Provide the (X, Y) coordinate of the cell's center where the given text is located.  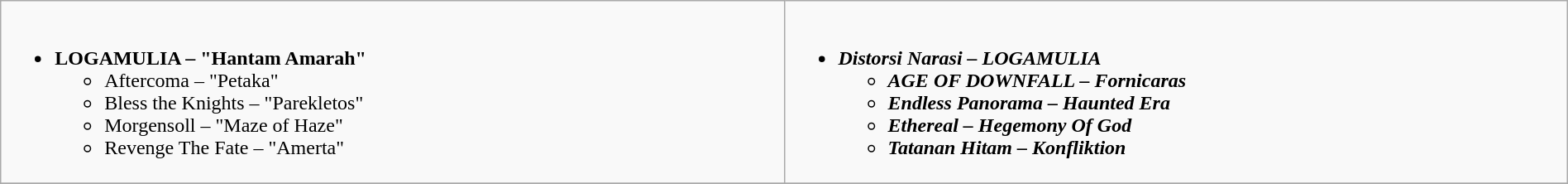
Distorsi Narasi – LOGAMULIAAGE OF DOWNFALL – FornicarasEndless Panorama – Haunted EraEthereal – Hegemony Of GodTatanan Hitam – Konfliktion (1176, 93)
LOGAMULIA – "Hantam Amarah"Aftercoma – "Petaka"Bless the Knights – "Parekletos"Morgensoll – "Maze of Haze"Revenge The Fate – "Amerta" (392, 93)
